Identify which cell holds the provided text, then report its [X, Y] central coordinate. 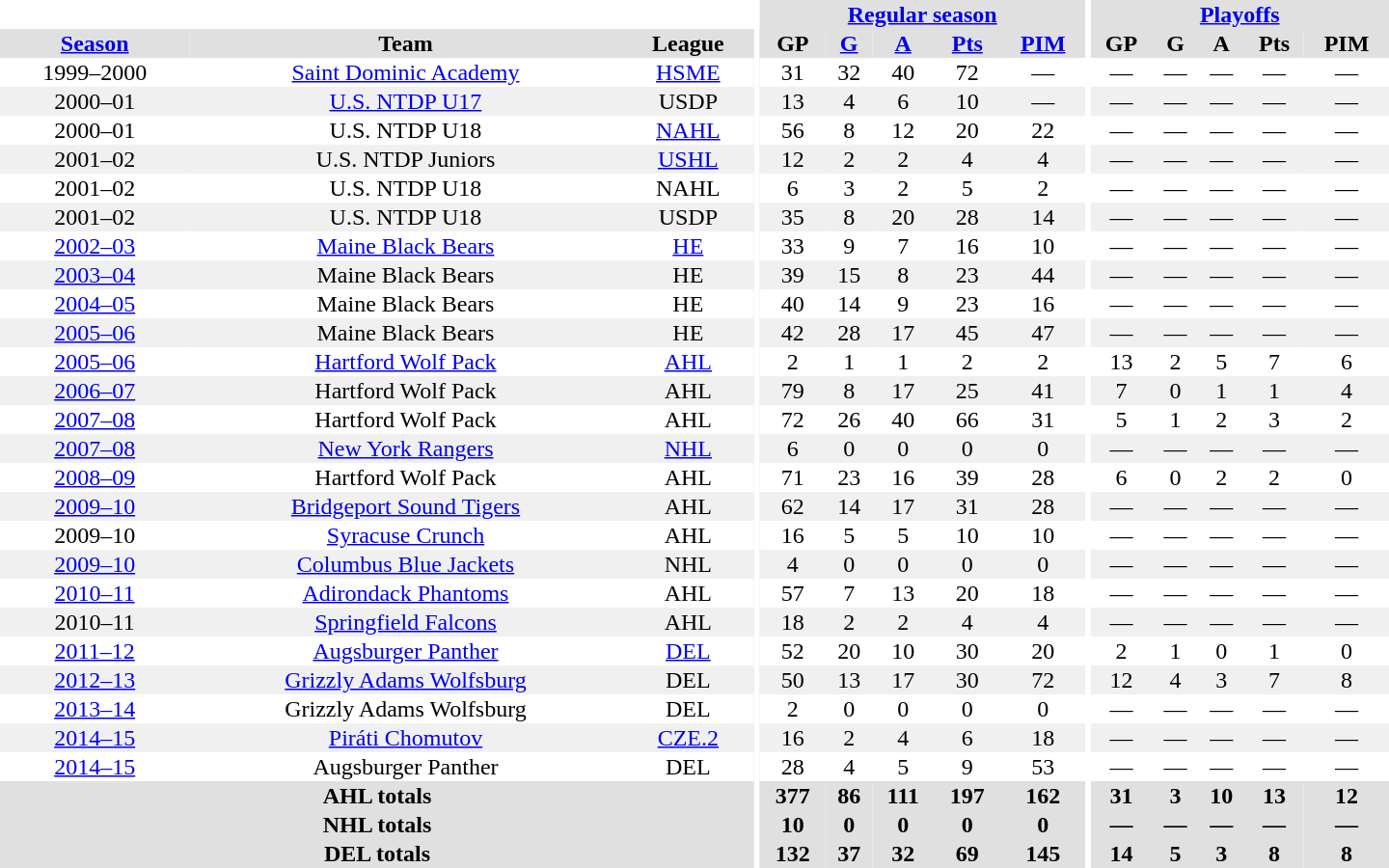
15 [849, 275]
Saint Dominic Academy [405, 72]
22 [1043, 130]
47 [1043, 333]
50 [793, 680]
145 [1043, 854]
2012–13 [95, 680]
2003–04 [95, 275]
69 [967, 854]
League [689, 43]
2013–14 [95, 709]
56 [793, 130]
41 [1043, 391]
USHL [689, 159]
45 [967, 333]
44 [1043, 275]
35 [793, 217]
2002–03 [95, 246]
25 [967, 391]
1999–2000 [95, 72]
Adirondack Phantoms [405, 593]
2004–05 [95, 304]
Team [405, 43]
86 [849, 796]
37 [849, 854]
CZE.2 [689, 738]
Piráti Chomutov [405, 738]
377 [793, 796]
HSME [689, 72]
DEL totals [377, 854]
62 [793, 506]
162 [1043, 796]
2011–12 [95, 651]
132 [793, 854]
42 [793, 333]
Springfield Falcons [405, 622]
53 [1043, 767]
33 [793, 246]
111 [903, 796]
U.S. NTDP Juniors [405, 159]
2008–09 [95, 477]
Season [95, 43]
66 [967, 420]
AHL totals [377, 796]
197 [967, 796]
26 [849, 420]
Bridgeport Sound Tigers [405, 506]
Playoffs [1239, 14]
U.S. NTDP U17 [405, 101]
2006–07 [95, 391]
57 [793, 593]
New York Rangers [405, 448]
NHL totals [377, 825]
Regular season [922, 14]
52 [793, 651]
71 [793, 477]
Columbus Blue Jackets [405, 564]
Syracuse Crunch [405, 535]
79 [793, 391]
